Capture the cell that displays the provided text and extract its [X, Y] central coordinate. 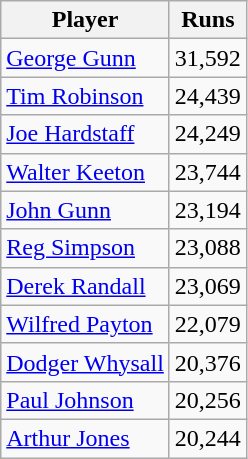
23,088 [208, 248]
John Gunn [86, 210]
23,194 [208, 210]
23,069 [208, 286]
Dodger Whysall [86, 362]
Wilfred Payton [86, 324]
23,744 [208, 172]
31,592 [208, 58]
24,439 [208, 96]
Joe Hardstaff [86, 134]
22,079 [208, 324]
20,244 [208, 438]
George Gunn [86, 58]
Arthur Jones [86, 438]
20,376 [208, 362]
Player [86, 20]
20,256 [208, 400]
24,249 [208, 134]
Reg Simpson [86, 248]
Paul Johnson [86, 400]
Tim Robinson [86, 96]
Runs [208, 20]
Walter Keeton [86, 172]
Derek Randall [86, 286]
